Identify which cell holds the provided text, then report its [X, Y] central coordinate. 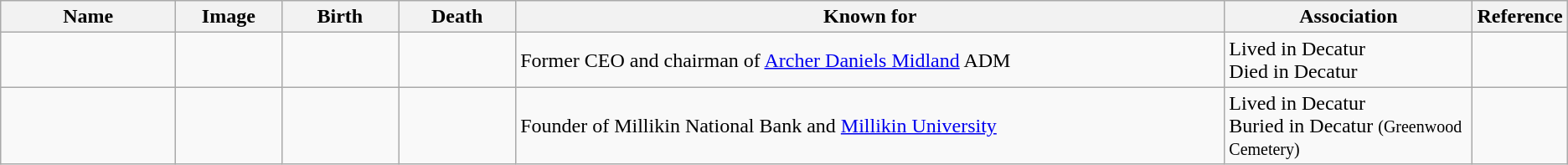
Death [457, 17]
Lived in DecaturDied in Decatur [1349, 60]
Birth [340, 17]
Former CEO and chairman of Archer Daniels Midland ADM [870, 60]
Name [89, 17]
Association [1349, 17]
Founder of Millikin National Bank and Millikin University [870, 126]
Lived in DecaturBuried in Decatur (Greenwood Cemetery) [1349, 126]
Reference [1519, 17]
Image [229, 17]
Known for [870, 17]
